Provide the (X, Y) coordinate of the cell's center where the given text is located.  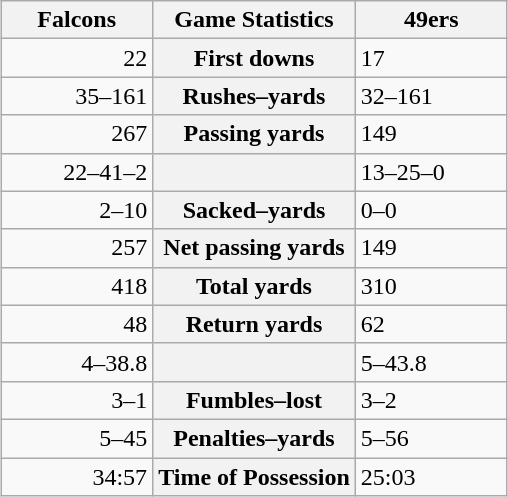
17 (431, 58)
Net passing yards (254, 248)
310 (431, 286)
22–41–2 (77, 172)
3–2 (431, 400)
Passing yards (254, 134)
5–45 (77, 438)
Game Statistics (254, 20)
5–43.8 (431, 362)
Total yards (254, 286)
First downs (254, 58)
22 (77, 58)
Return yards (254, 324)
13–25–0 (431, 172)
Rushes–yards (254, 96)
5–56 (431, 438)
48 (77, 324)
418 (77, 286)
2–10 (77, 210)
257 (77, 248)
35–161 (77, 96)
49ers (431, 20)
32–161 (431, 96)
4–38.8 (77, 362)
Time of Possession (254, 477)
3–1 (77, 400)
Fumbles–lost (254, 400)
Penalties–yards (254, 438)
62 (431, 324)
Sacked–yards (254, 210)
267 (77, 134)
34:57 (77, 477)
25:03 (431, 477)
Falcons (77, 20)
0–0 (431, 210)
